Determine the (x, y) coordinate at the center of the cell enclosing the given text.  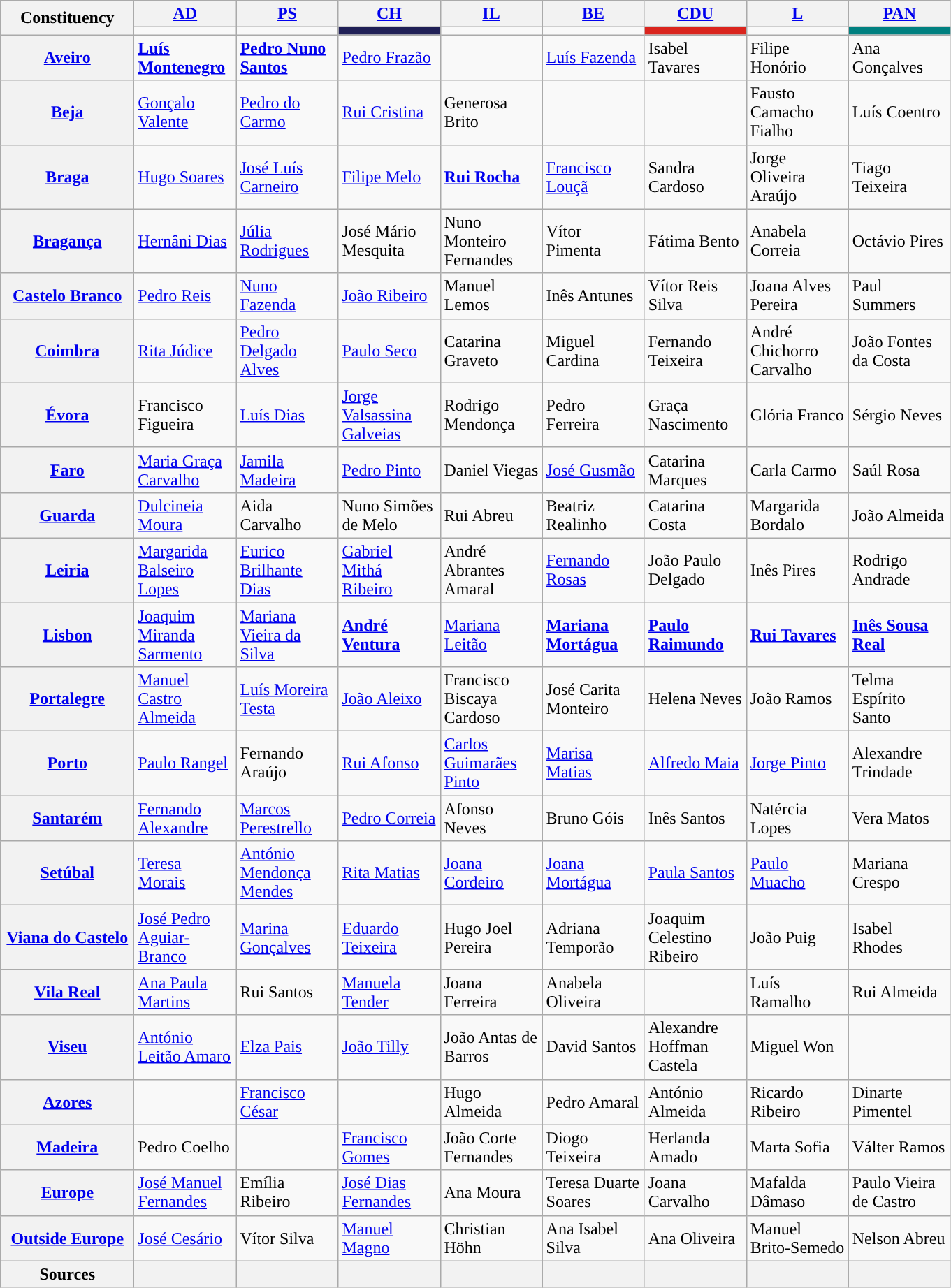
Marisa Matias (593, 763)
Válter Ramos (899, 1147)
José Mário Mesquita (389, 241)
Luís Moreira Testa (287, 699)
Francisco Gomes (389, 1147)
Francisco César (287, 1102)
IL (491, 14)
Évora (67, 415)
Paulo Muacho (797, 873)
Rita Júdice (185, 351)
Manuel Magno (389, 1238)
Hugo Soares (185, 177)
José Pedro Aguiar-Branco (185, 937)
Joana Ferreira (491, 992)
Mariana Mortágua (593, 634)
Luís Coentro (899, 112)
Outside Europe (67, 1238)
Manuel Lemos (491, 296)
Mariana Vieira da Silva (287, 634)
Pedro Reis (185, 296)
Nuno Simões de Melo (389, 515)
Telma Espírito Santo (899, 699)
Guarda (67, 515)
Mafalda Dâmaso (797, 1193)
Paul Summers (899, 296)
Paula Santos (695, 873)
Francisco Louçã (593, 177)
Sérgio Neves (899, 415)
António Mendonça Mendes (287, 873)
Octávio Pires (899, 241)
Generosa Brito (491, 112)
Beatriz Realinho (593, 515)
João Almeida (899, 515)
Beja (67, 112)
João Aleixo (389, 699)
Afonso Neves (491, 819)
Helena Neves (695, 699)
Paulo Raimundo (695, 634)
Fernando Teixeira (695, 351)
Vila Real (67, 992)
Vítor Reis Silva (695, 296)
CDU (695, 14)
Isabel Rhodes (899, 937)
Glória Franco (797, 415)
João Puig (797, 937)
Luís Ramalho (797, 992)
Ana Paula Martins (185, 992)
Marina Gonçalves (287, 937)
Dulcineia Moura (185, 515)
Catarina Graveto (491, 351)
José Luís Carneiro (287, 177)
Anabela Oliveira (593, 992)
Joaquim Celestino Ribeiro (695, 937)
Pedro Pinto (389, 469)
Ana Moura (491, 1193)
Alfredo Maia (695, 763)
Rodrigo Andrade (899, 570)
Rui Rocha (491, 177)
Rui Abreu (491, 515)
Sources (67, 1274)
Ana Oliveira (695, 1238)
Pedro Frazão (389, 57)
Filipe Honório (797, 57)
Christian Höhn (491, 1238)
Mariana Leitão (491, 634)
Gonçalo Valente (185, 112)
Paulo Vieira de Castro (899, 1193)
João Ribeiro (389, 296)
Pedro Coelho (185, 1147)
Fátima Bento (695, 241)
João Fontes da Costa (899, 351)
Constituency (67, 18)
João Tilly (389, 1047)
David Santos (593, 1047)
Luís Montenegro (185, 57)
AD (185, 14)
Diogo Teixeira (593, 1147)
Santarém (67, 819)
Portalegre (67, 699)
Viseu (67, 1047)
Joaquim Miranda Sarmento (185, 634)
Dinarte Pimentel (899, 1102)
Rui Afonso (389, 763)
Inês Santos (695, 819)
Europe (67, 1193)
Adriana Temporão (593, 937)
Teresa Duarte Soares (593, 1193)
Graça Nascimento (695, 415)
Nelson Abreu (899, 1238)
João Ramos (797, 699)
João Paulo Delgado (695, 570)
Rui Almeida (899, 992)
Tiago Teixeira (899, 177)
Inês Sousa Real (899, 634)
Fernando Alexandre (185, 819)
Castelo Branco (67, 296)
Vítor Pimenta (593, 241)
Inês Antunes (593, 296)
Júlia Rodrigues (287, 241)
Aveiro (67, 57)
Rui Santos (287, 992)
Alexandre Hoffman Castela (695, 1047)
Rodrigo Mendonça (491, 415)
José Manuel Fernandes (185, 1193)
Rui Cristina (389, 112)
José Carita Monteiro (593, 699)
Eduardo Teixeira (389, 937)
L (797, 14)
Coimbra (67, 351)
Anabela Correia (797, 241)
Rui Tavares (797, 634)
Jamila Madeira (287, 469)
Fernando Rosas (593, 570)
Pedro Nuno Santos (287, 57)
Miguel Cardina (593, 351)
Marta Sofia (797, 1147)
João Antas de Barros (491, 1047)
Francisco Figueira (185, 415)
Azores (67, 1102)
Joana Mortágua (593, 873)
Ana Gonçalves (899, 57)
Carla Carmo (797, 469)
Hugo Almeida (491, 1102)
Jorge Valsassina Galveias (389, 415)
Lisbon (67, 634)
Natércia Lopes (797, 819)
Jorge Oliveira Araújo (797, 177)
PS (287, 14)
Pedro Ferreira (593, 415)
CH (389, 14)
Mariana Crespo (899, 873)
Manuela Tender (389, 992)
André Abrantes Amaral (491, 570)
Francisco Biscaya Cardoso (491, 699)
Saúl Rosa (899, 469)
Joana Cordeiro (491, 873)
Luís Dias (287, 415)
Joana Alves Pereira (797, 296)
Madeira (67, 1147)
José Dias Fernandes (389, 1193)
Paulo Rangel (185, 763)
Faro (67, 469)
Pedro do Carmo (287, 112)
André Chichorro Carvalho (797, 351)
Margarida Bordalo (797, 515)
Nuno Fazenda (287, 296)
Hernâni Dias (185, 241)
Alexandre Trindade (899, 763)
Jorge Pinto (797, 763)
José Gusmão (593, 469)
Miguel Won (797, 1047)
Vítor Silva (287, 1238)
Rita Matias (389, 873)
Ana Isabel Silva (593, 1238)
Herlanda Amado (695, 1147)
Pedro Correia (389, 819)
Viana do Castelo (67, 937)
Isabel Tavares (695, 57)
Pedro Delgado Alves (287, 351)
Leiria (67, 570)
Catarina Marques (695, 469)
Porto (67, 763)
Hugo Joel Pereira (491, 937)
Emília Ribeiro (287, 1193)
Margarida Balseiro Lopes (185, 570)
Nuno Monteiro Fernandes (491, 241)
Vera Matos (899, 819)
Carlos Guimarães Pinto (491, 763)
Bruno Góis (593, 819)
Daniel Viegas (491, 469)
Paulo Seco (389, 351)
Pedro Amaral (593, 1102)
Eurico Brilhante Dias (287, 570)
José Cesário (185, 1238)
Fernando Araújo (287, 763)
PAN (899, 14)
Ricardo Ribeiro (797, 1102)
Maria Graça Carvalho (185, 469)
Luís Fazenda (593, 57)
António Almeida (695, 1102)
Bragança (67, 241)
Manuel Brito-Semedo (797, 1238)
Teresa Morais (185, 873)
Sandra Cardoso (695, 177)
João Corte Fernandes (491, 1147)
Fausto Camacho Fialho (797, 112)
Filipe Melo (389, 177)
Marcos Perestrello (287, 819)
Inês Pires (797, 570)
Aida Carvalho (287, 515)
Manuel Castro Almeida (185, 699)
Setúbal (67, 873)
BE (593, 14)
Gabriel Mithá Ribeiro (389, 570)
Elza Pais (287, 1047)
Catarina Costa (695, 515)
Joana Carvalho (695, 1193)
António Leitão Amaro (185, 1047)
André Ventura (389, 634)
Braga (67, 177)
